Find where the given text appears and provide that cell's center as (X, Y) coordinate. 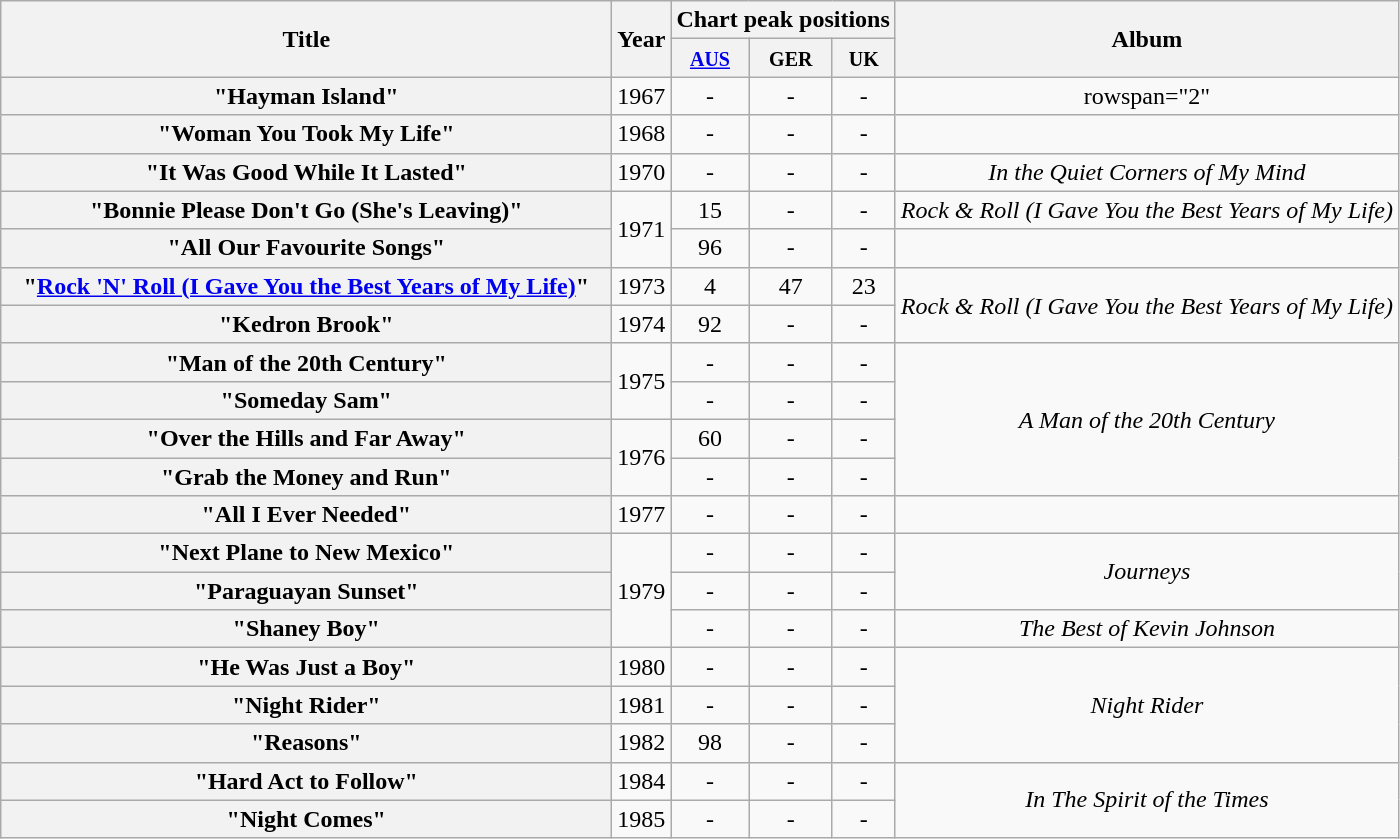
1970 (642, 172)
"Shaney Boy" (306, 629)
"It Was Good While It Lasted" (306, 172)
1980 (642, 667)
In The Spirit of the Times (1146, 800)
4 (710, 286)
15 (710, 210)
"Hayman Island" (306, 96)
1971 (642, 229)
47 (790, 286)
1967 (642, 96)
Title (306, 39)
1975 (642, 381)
"Woman You Took My Life" (306, 134)
1974 (642, 324)
Album (1146, 39)
60 (710, 438)
96 (710, 248)
rowspan="2" (1146, 96)
1976 (642, 457)
AUS (710, 58)
The Best of Kevin Johnson (1146, 629)
1968 (642, 134)
"Man of the 20th Century" (306, 362)
1977 (642, 515)
"All Our Favourite Songs" (306, 248)
"Rock 'N' Roll (I Gave You the Best Years of My Life)" (306, 286)
98 (710, 743)
1973 (642, 286)
92 (710, 324)
"Kedron Brook" (306, 324)
1979 (642, 591)
1982 (642, 743)
UK (864, 58)
Year (642, 39)
23 (864, 286)
1985 (642, 819)
A Man of the 20th Century (1146, 419)
"Reasons" (306, 743)
GER (790, 58)
"Paraguayan Sunset" (306, 591)
1981 (642, 705)
"Grab the Money and Run" (306, 477)
Night Rider (1146, 705)
"All I Ever Needed" (306, 515)
"Night Rider" (306, 705)
1984 (642, 781)
"He Was Just a Boy" (306, 667)
"Someday Sam" (306, 400)
"Next Plane to New Mexico" (306, 553)
Journeys (1146, 572)
"Hard Act to Follow" (306, 781)
"Night Comes" (306, 819)
In the Quiet Corners of My Mind (1146, 172)
Chart peak positions (783, 20)
"Bonnie Please Don't Go (She's Leaving)" (306, 210)
"Over the Hills and Far Away" (306, 438)
